Return the [X, Y] coordinate for the center point of the cell that contains the specified text.  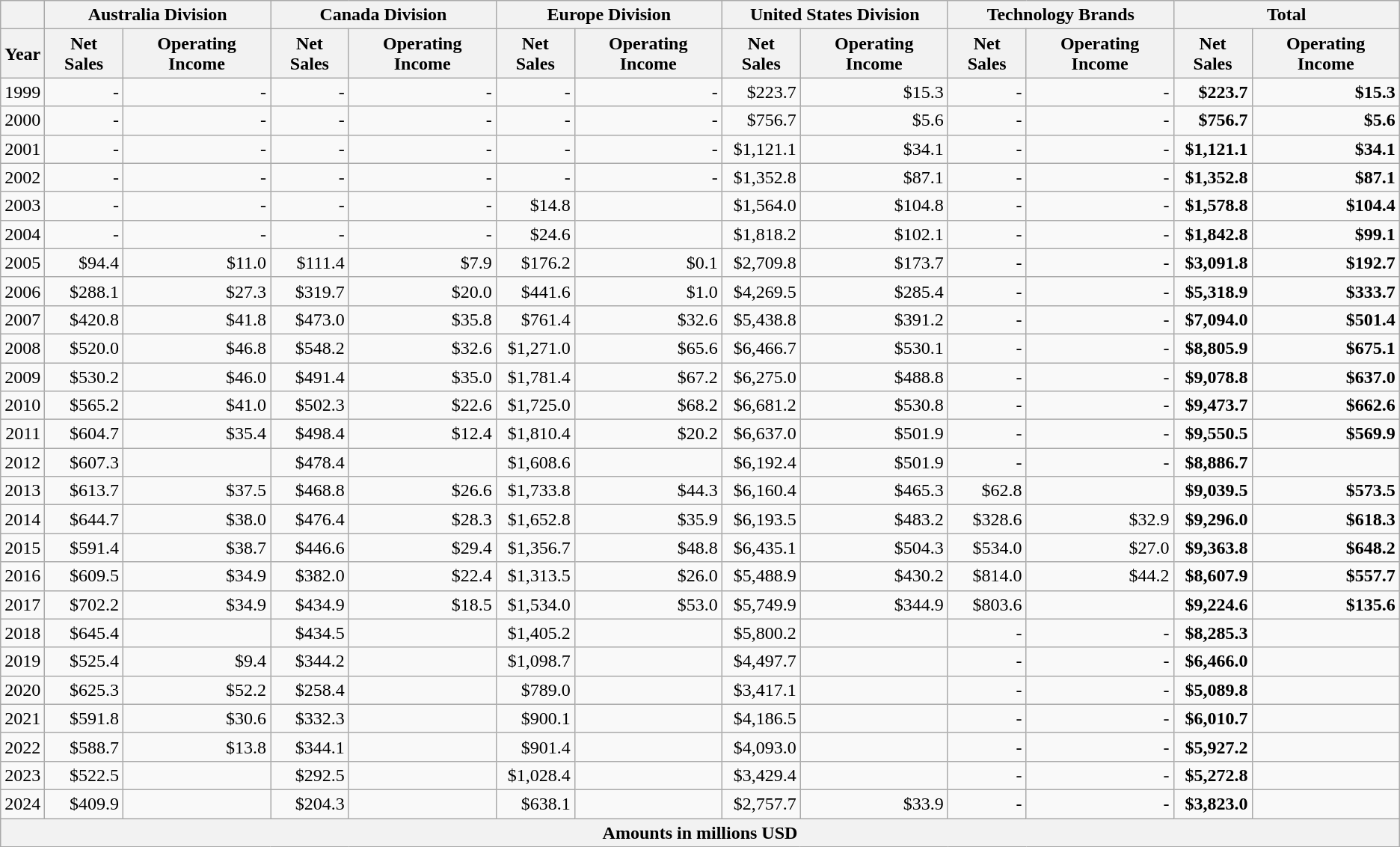
$803.6 [987, 605]
$637.0 [1325, 376]
$9,224.6 [1213, 605]
$1,608.6 [535, 462]
$11.0 [196, 263]
$441.6 [535, 291]
$344.9 [874, 605]
$41.8 [196, 319]
2007 [22, 319]
$332.3 [310, 718]
$30.6 [196, 718]
$789.0 [535, 690]
2000 [22, 120]
$638.1 [535, 804]
$814.0 [987, 576]
$525.4 [84, 661]
$258.4 [310, 690]
$607.3 [84, 462]
$44.3 [648, 491]
$4,186.5 [761, 718]
$46.0 [196, 376]
$6,466.7 [761, 348]
Australia Division [158, 15]
$645.4 [84, 633]
$609.5 [84, 576]
$344.1 [310, 747]
$491.4 [310, 376]
$102.1 [874, 234]
$1,356.7 [535, 548]
$68.2 [648, 406]
$520.0 [84, 348]
$530.1 [874, 348]
$319.7 [310, 291]
$1.0 [648, 291]
$35.0 [422, 376]
2022 [22, 747]
$27.3 [196, 291]
$5,272.8 [1213, 775]
2013 [22, 491]
$12.4 [422, 434]
$33.9 [874, 804]
2012 [22, 462]
$3,417.1 [761, 690]
$625.3 [84, 690]
$434.5 [310, 633]
$41.0 [196, 406]
$38.7 [196, 548]
$48.8 [648, 548]
$1,564.0 [761, 206]
$1,810.4 [535, 434]
2003 [22, 206]
$328.6 [987, 519]
$53.0 [648, 605]
$38.0 [196, 519]
$8,805.9 [1213, 348]
Total [1286, 15]
$6,193.5 [761, 519]
$7.9 [422, 263]
$675.1 [1325, 348]
$3,429.4 [761, 775]
$5,749.9 [761, 605]
$591.4 [84, 548]
$420.8 [84, 319]
$569.9 [1325, 434]
$604.7 [84, 434]
$1,271.0 [535, 348]
$573.5 [1325, 491]
$522.5 [84, 775]
Year [22, 54]
$591.8 [84, 718]
$104.8 [874, 206]
$5,318.9 [1213, 291]
$176.2 [535, 263]
$1,818.2 [761, 234]
$135.6 [1325, 605]
$9.4 [196, 661]
$502.3 [310, 406]
$5,800.2 [761, 633]
$288.1 [84, 291]
$37.5 [196, 491]
$6,275.0 [761, 376]
2020 [22, 690]
$13.8 [196, 747]
$504.3 [874, 548]
$32.9 [1099, 519]
$501.4 [1325, 319]
$534.0 [987, 548]
$613.7 [84, 491]
2009 [22, 376]
1999 [22, 92]
$483.2 [874, 519]
$20.2 [648, 434]
$9,296.0 [1213, 519]
$1,842.8 [1213, 234]
$2,709.8 [761, 263]
$344.2 [310, 661]
2023 [22, 775]
Amounts in millions USD [700, 833]
$478.4 [310, 462]
2019 [22, 661]
$1,733.8 [535, 491]
$6,192.4 [761, 462]
Canada Division [384, 15]
$530.8 [874, 406]
2002 [22, 177]
$285.4 [874, 291]
$62.8 [987, 491]
$292.5 [310, 775]
$18.5 [422, 605]
$333.7 [1325, 291]
$5,089.8 [1213, 690]
$28.3 [422, 519]
$5,488.9 [761, 576]
$14.8 [535, 206]
$565.2 [84, 406]
$382.0 [310, 576]
$391.2 [874, 319]
$111.4 [310, 263]
$2,757.7 [761, 804]
2006 [22, 291]
$3,823.0 [1213, 804]
$29.4 [422, 548]
$5,438.8 [761, 319]
$8,285.3 [1213, 633]
$6,466.0 [1213, 661]
$644.7 [84, 519]
$204.3 [310, 804]
$99.1 [1325, 234]
United States Division [835, 15]
$22.6 [422, 406]
$476.4 [310, 519]
$473.0 [310, 319]
$761.4 [535, 319]
$9,078.8 [1213, 376]
$618.3 [1325, 519]
$900.1 [535, 718]
$26.0 [648, 576]
$557.7 [1325, 576]
2024 [22, 804]
2001 [22, 149]
$1,781.4 [535, 376]
$35.4 [196, 434]
$9,039.5 [1213, 491]
Europe Division [609, 15]
$446.6 [310, 548]
$9,363.8 [1213, 548]
2008 [22, 348]
$5,927.2 [1213, 747]
2010 [22, 406]
$104.4 [1325, 206]
$4,269.5 [761, 291]
$1,652.8 [535, 519]
$6,637.0 [761, 434]
$27.0 [1099, 548]
$46.8 [196, 348]
$648.2 [1325, 548]
$26.6 [422, 491]
$1,725.0 [535, 406]
2018 [22, 633]
2004 [22, 234]
$588.7 [84, 747]
$1,098.7 [535, 661]
$7,094.0 [1213, 319]
$1,534.0 [535, 605]
$24.6 [535, 234]
$662.6 [1325, 406]
$8,886.7 [1213, 462]
$6,160.4 [761, 491]
Technology Brands [1060, 15]
$9,473.7 [1213, 406]
$22.4 [422, 576]
$192.7 [1325, 263]
$35.8 [422, 319]
$530.2 [84, 376]
$94.4 [84, 263]
$35.9 [648, 519]
$44.2 [1099, 576]
$6,681.2 [761, 406]
$434.9 [310, 605]
$409.9 [84, 804]
$901.4 [535, 747]
$4,497.7 [761, 661]
2005 [22, 263]
$430.2 [874, 576]
$3,091.8 [1213, 263]
2014 [22, 519]
$1,578.8 [1213, 206]
$488.8 [874, 376]
2015 [22, 548]
2021 [22, 718]
2016 [22, 576]
$465.3 [874, 491]
$1,028.4 [535, 775]
$52.2 [196, 690]
$6,010.7 [1213, 718]
$1,313.5 [535, 576]
$702.2 [84, 605]
$8,607.9 [1213, 576]
2011 [22, 434]
$6,435.1 [761, 548]
$498.4 [310, 434]
$67.2 [648, 376]
$4,093.0 [761, 747]
$1,405.2 [535, 633]
$468.8 [310, 491]
2017 [22, 605]
$65.6 [648, 348]
$9,550.5 [1213, 434]
$20.0 [422, 291]
$548.2 [310, 348]
$173.7 [874, 263]
$0.1 [648, 263]
